From the cell containing the given text, extract its center point as (x, y) coordinate. 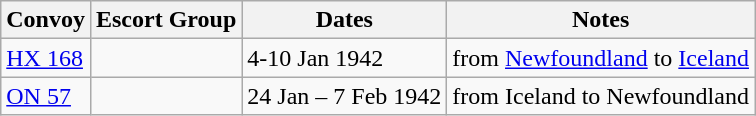
HX 168 (46, 58)
24 Jan – 7 Feb 1942 (344, 96)
ON 57 (46, 96)
Escort Group (166, 20)
4-10 Jan 1942 (344, 58)
from Iceland to Newfoundland (601, 96)
Convoy (46, 20)
Notes (601, 20)
from Newfoundland to Iceland (601, 58)
Dates (344, 20)
